Capture the cell that displays the provided text and extract its [x, y] central coordinate. 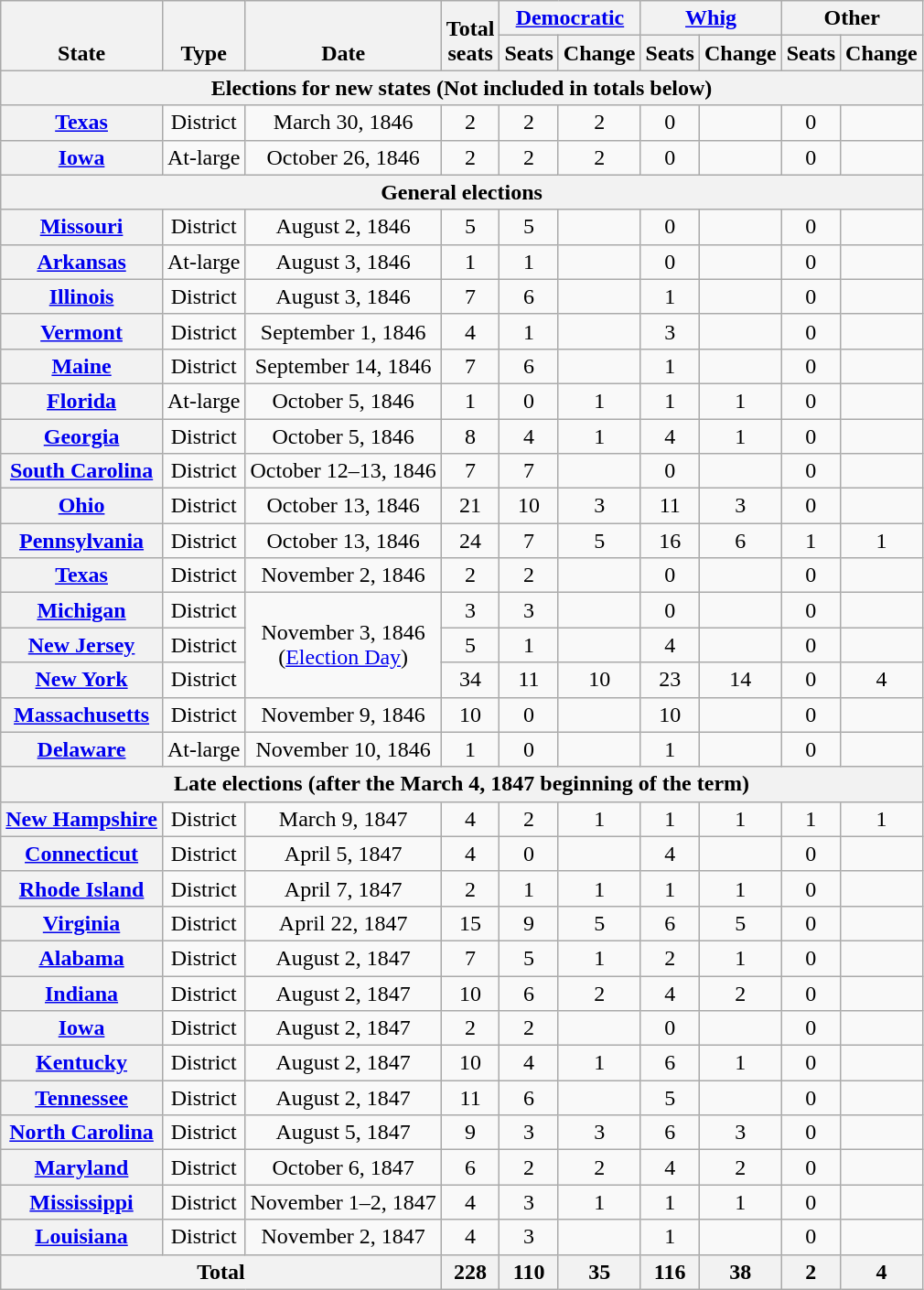
Alabama [82, 958]
Totalseats [470, 36]
Date [343, 36]
Maine [82, 366]
Elections for new states (Not included in totals below) [462, 88]
16 [670, 541]
110 [529, 1272]
Tennessee [82, 1098]
General elections [462, 192]
New Jersey [82, 645]
Whig [711, 18]
15 [470, 923]
Rhode Island [82, 888]
November 2, 1847 [343, 1237]
34 [470, 680]
South Carolina [82, 471]
Maryland [82, 1167]
228 [470, 1272]
November 10, 1846 [343, 749]
November 1–2, 1847 [343, 1202]
North Carolina [82, 1133]
Indiana [82, 993]
23 [670, 680]
Democratic [570, 18]
November 3, 1846(Election Day) [343, 645]
November 9, 1846 [343, 715]
Georgia [82, 436]
March 30, 1846 [343, 123]
38 [740, 1272]
Florida [82, 401]
Connecticut [82, 854]
Type [203, 36]
Pennsylvania [82, 541]
August 2, 1846 [343, 227]
Arkansas [82, 262]
April 5, 1847 [343, 854]
14 [740, 680]
35 [599, 1272]
Other [852, 18]
8 [470, 436]
November 2, 1846 [343, 575]
Virginia [82, 923]
Massachusetts [82, 715]
Illinois [82, 296]
Delaware [82, 749]
August 5, 1847 [343, 1133]
Vermont [82, 331]
Missouri [82, 227]
September 1, 1846 [343, 331]
Mississippi [82, 1202]
116 [670, 1272]
21 [470, 506]
Louisiana [82, 1237]
March 9, 1847 [343, 819]
October 12–13, 1846 [343, 471]
October 6, 1847 [343, 1167]
September 14, 1846 [343, 366]
Ohio [82, 506]
New Hampshire [82, 819]
24 [470, 541]
Late elections (after the March 4, 1847 beginning of the term) [462, 784]
October 26, 1846 [343, 157]
Michigan [82, 610]
April 7, 1847 [343, 888]
State [82, 36]
Kentucky [82, 1063]
Total [221, 1272]
April 22, 1847 [343, 923]
New York [82, 680]
